Find where the given text appears and provide that cell's center as [x, y] coordinate. 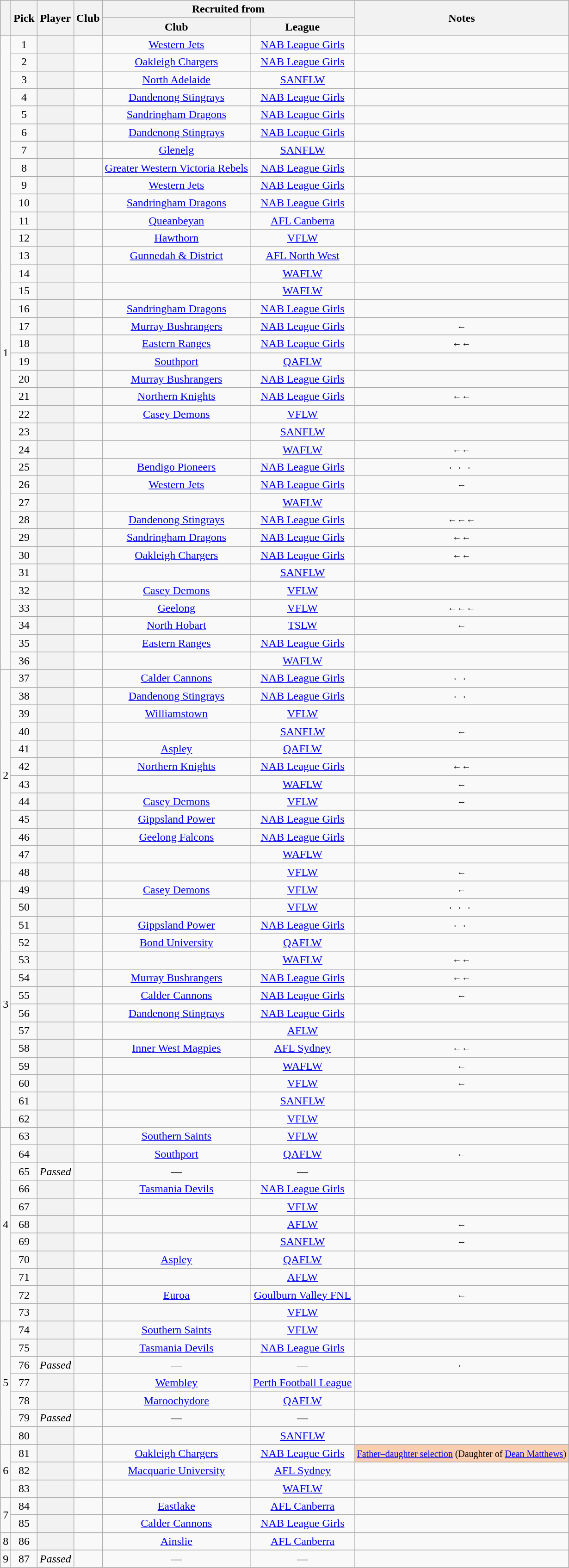
83 [24, 1488]
69 [24, 1242]
26 [24, 484]
56 [24, 1013]
47 [24, 855]
61 [24, 1101]
Williamstown [177, 713]
17 [24, 326]
33 [24, 608]
46 [24, 837]
Glenelg [177, 150]
87 [24, 1559]
79 [24, 1418]
86 [24, 1541]
48 [24, 872]
37 [24, 678]
24 [24, 449]
82 [24, 1471]
19 [24, 361]
Macquarie University [177, 1471]
27 [24, 502]
28 [24, 520]
16 [24, 309]
21 [24, 397]
57 [24, 1030]
73 [24, 1312]
20 [24, 379]
Maroochydore [177, 1401]
Greater Western Victoria Rebels [177, 167]
52 [24, 942]
Hawthorn [177, 238]
81 [24, 1453]
50 [24, 907]
40 [24, 731]
67 [24, 1207]
18 [24, 344]
Euroa [177, 1295]
11 [24, 221]
54 [24, 978]
Player [56, 18]
Father–daughter selection (Daughter of Dean Matthews) [462, 1453]
70 [24, 1259]
58 [24, 1048]
31 [24, 573]
77 [24, 1383]
43 [24, 784]
35 [24, 643]
Wembley [177, 1383]
68 [24, 1224]
Notes [462, 18]
League [303, 27]
80 [24, 1436]
Geelong [177, 608]
59 [24, 1066]
51 [24, 925]
34 [24, 626]
72 [24, 1295]
84 [24, 1506]
25 [24, 467]
41 [24, 749]
49 [24, 890]
15 [24, 291]
63 [24, 1136]
44 [24, 802]
78 [24, 1401]
39 [24, 713]
29 [24, 538]
55 [24, 995]
Pick [24, 18]
Gunnedah & District [177, 256]
36 [24, 661]
Ainslie [177, 1541]
Recruited from [229, 9]
53 [24, 960]
45 [24, 819]
12 [24, 238]
23 [24, 432]
North Hobart [177, 626]
85 [24, 1524]
Queanbeyan [177, 221]
13 [24, 256]
60 [24, 1084]
Perth Football League [303, 1383]
TSLW [303, 626]
62 [24, 1119]
North Adelaide [177, 80]
10 [24, 203]
Bond University [177, 942]
22 [24, 414]
71 [24, 1277]
Inner West Magpies [177, 1048]
66 [24, 1189]
Geelong Falcons [177, 837]
AFL North West [303, 256]
76 [24, 1365]
64 [24, 1154]
32 [24, 590]
Eastlake [177, 1506]
Goulburn Valley FNL [303, 1295]
74 [24, 1330]
42 [24, 766]
14 [24, 273]
Bendigo Pioneers [177, 467]
30 [24, 555]
75 [24, 1348]
65 [24, 1171]
38 [24, 696]
